Find where the given text appears and provide that cell's center as [x, y] coordinate. 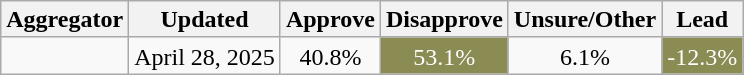
6.1% [584, 56]
Disapprove [444, 20]
Updated [205, 20]
Aggregator [65, 20]
53.1% [444, 56]
Approve [330, 20]
April 28, 2025 [205, 56]
Lead [702, 20]
-12.3% [702, 56]
40.8% [330, 56]
Unsure/Other [584, 20]
